Pinpoint the cell where the given text exists, returning its (x, y) midpoint coordinate. 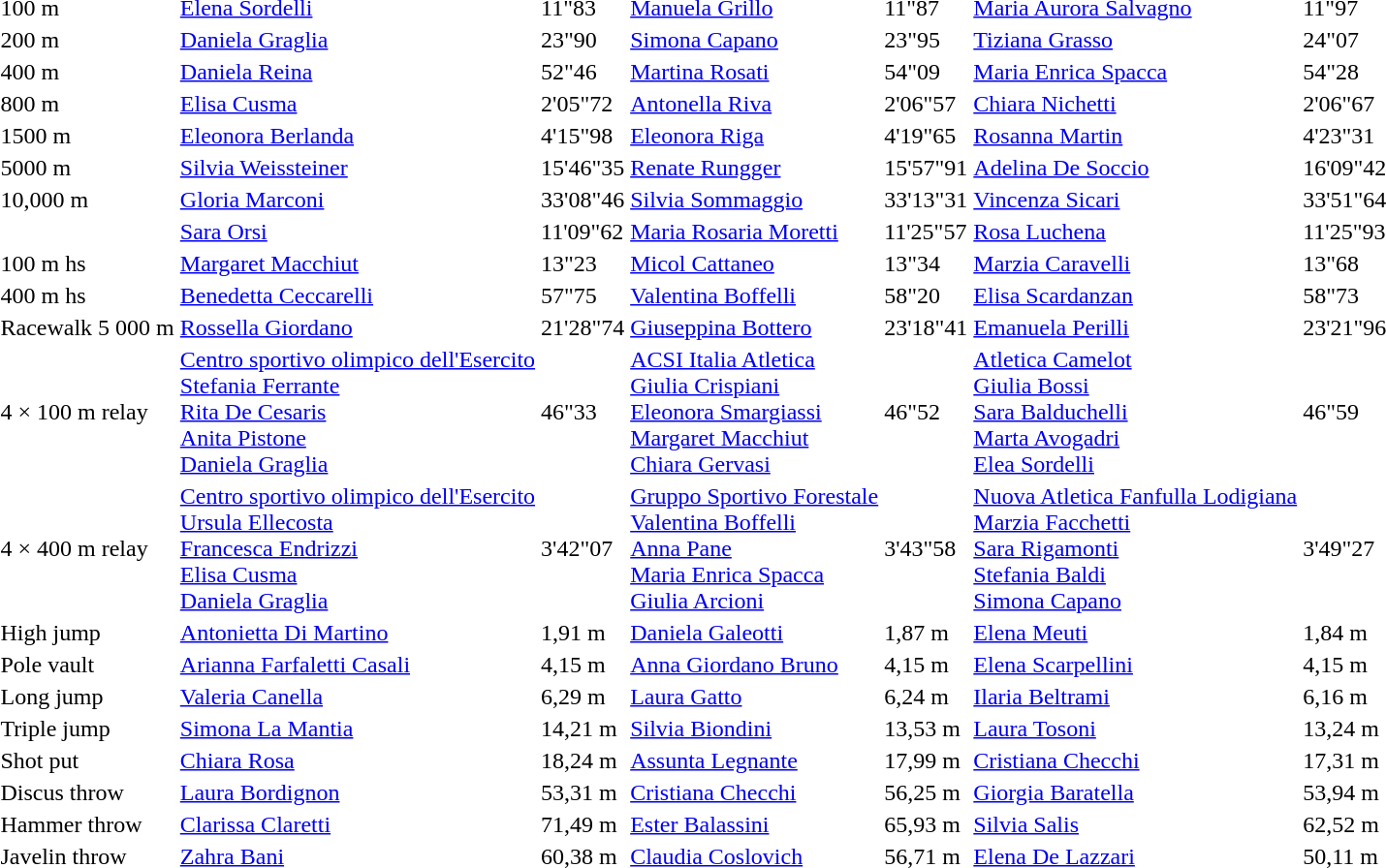
Laura Bordignon (357, 792)
Assunta Legnante (754, 760)
71,49 m (583, 824)
Laura Gatto (754, 697)
33'13"31 (927, 200)
17,99 m (927, 760)
1,87 m (927, 633)
1,91 m (583, 633)
23"90 (583, 40)
Laura Tosoni (1136, 728)
Ester Balassini (754, 824)
Silvia Salis (1136, 824)
Elena Meuti (1136, 633)
Centro sportivo olimpico dell'EsercitoStefania FerranteRita De CesarisAnita PistoneDaniela Graglia (357, 412)
13,53 m (927, 728)
21'28"74 (583, 327)
Nuova Atletica Fanfulla LodigianaMarzia FacchettiSara RigamontiStefania BaldiSimona Capano (1136, 548)
Simona Capano (754, 40)
Micol Cattaneo (754, 263)
13"34 (927, 263)
2'06"57 (927, 104)
Margaret Macchiut (357, 263)
ACSI Italia AtleticaGiulia CrispianiEleonora SmargiassiMargaret MacchiutChiara Gervasi (754, 412)
6,29 m (583, 697)
52"46 (583, 72)
Elisa Cusma (357, 104)
Chiara Nichetti (1136, 104)
Daniela Galeotti (754, 633)
15'46"35 (583, 168)
57"75 (583, 295)
Adelina De Soccio (1136, 168)
Simona La Mantia (357, 728)
Eleonora Berlanda (357, 136)
58"20 (927, 295)
46"33 (583, 412)
Silvia Weissteiner (357, 168)
Sara Orsi (357, 232)
11'25"57 (927, 232)
54"09 (927, 72)
18,24 m (583, 760)
14,21 m (583, 728)
Rosanna Martin (1136, 136)
11'09"62 (583, 232)
Daniela Graglia (357, 40)
Clarissa Claretti (357, 824)
Emanuela Perilli (1136, 327)
Antonella Riva (754, 104)
Tiziana Grasso (1136, 40)
Benedetta Ceccarelli (357, 295)
Arianna Farfaletti Casali (357, 665)
Eleonora Riga (754, 136)
Marzia Caravelli (1136, 263)
Anna Giordano Bruno (754, 665)
3'43"58 (927, 548)
Elisa Scardanzan (1136, 295)
13"23 (583, 263)
4'19"65 (927, 136)
Maria Rosaria Moretti (754, 232)
Valentina Boffelli (754, 295)
Giorgia Baratella (1136, 792)
Silvia Sommaggio (754, 200)
Maria Enrica Spacca (1136, 72)
2'05"72 (583, 104)
Renate Rungger (754, 168)
15'57"91 (927, 168)
Atletica CamelotGiulia BossiSara BalduchelliMarta AvogadriElea Sordelli (1136, 412)
3'42"07 (583, 548)
Giuseppina Bottero (754, 327)
23"95 (927, 40)
Gruppo Sportivo ForestaleValentina BoffelliAnna PaneMaria Enrica SpaccaGiulia Arcioni (754, 548)
Valeria Canella (357, 697)
53,31 m (583, 792)
46"52 (927, 412)
Vincenza Sicari (1136, 200)
Daniela Reina (357, 72)
Rossella Giordano (357, 327)
23'18"41 (927, 327)
Chiara Rosa (357, 760)
65,93 m (927, 824)
Gloria Marconi (357, 200)
56,25 m (927, 792)
Ilaria Beltrami (1136, 697)
Antonietta Di Martino (357, 633)
Centro sportivo olimpico dell'EsercitoUrsula EllecostaFrancesca EndrizziElisa CusmaDaniela Graglia (357, 548)
Silvia Biondini (754, 728)
Elena Scarpellini (1136, 665)
Rosa Luchena (1136, 232)
Martina Rosati (754, 72)
4'15"98 (583, 136)
33'08"46 (583, 200)
6,24 m (927, 697)
